Return the (x, y) coordinate for the center point of the cell that contains the specified text.  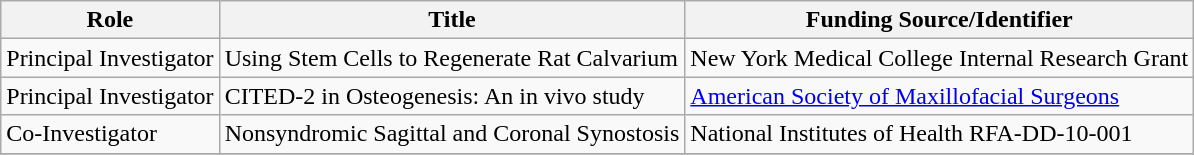
CITED-2 in Osteogenesis: An in vivo study (452, 96)
New York Medical College Internal Research Grant (940, 58)
Nonsyndromic Sagittal and Coronal Synostosis (452, 134)
Title (452, 20)
Co-Investigator (110, 134)
National Institutes of Health RFA-DD-10-001 (940, 134)
American Society of Maxillofacial Surgeons (940, 96)
Role (110, 20)
Funding Source/Identifier (940, 20)
Using Stem Cells to Regenerate Rat Calvarium (452, 58)
